Pinpoint the cell where the given text exists, returning its (X, Y) midpoint coordinate. 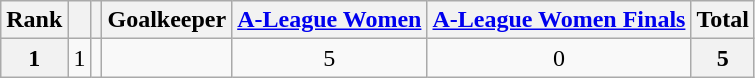
0 (559, 58)
Rank (34, 20)
Total (723, 20)
A-League Women (330, 20)
Goalkeeper (167, 20)
A-League Women Finals (559, 20)
